Identify which cell holds the provided text, then report its [x, y] central coordinate. 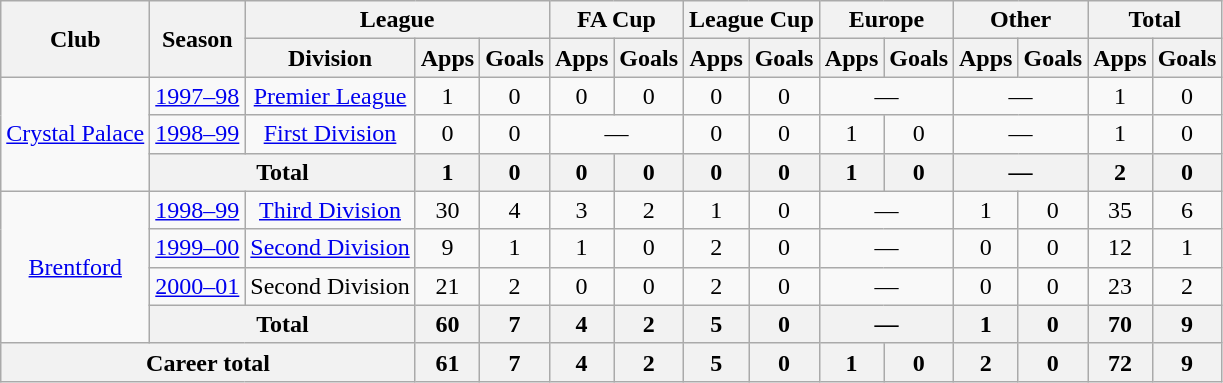
League [398, 20]
6 [1187, 210]
60 [447, 324]
61 [447, 362]
1999–00 [198, 248]
Career total [208, 362]
Third Division [330, 210]
Europe [886, 20]
Season [198, 39]
12 [1120, 248]
Club [76, 39]
Premier League [330, 96]
30 [447, 210]
FA Cup [616, 20]
Brentford [76, 267]
League Cup [752, 20]
2000–01 [198, 286]
First Division [330, 134]
1997–98 [198, 96]
Division [330, 58]
23 [1120, 286]
35 [1120, 210]
3 [581, 210]
Other [1021, 20]
70 [1120, 324]
72 [1120, 362]
Crystal Palace [76, 134]
21 [447, 286]
